Search for the cell housing the specified text and yield its (X, Y) center coordinate. 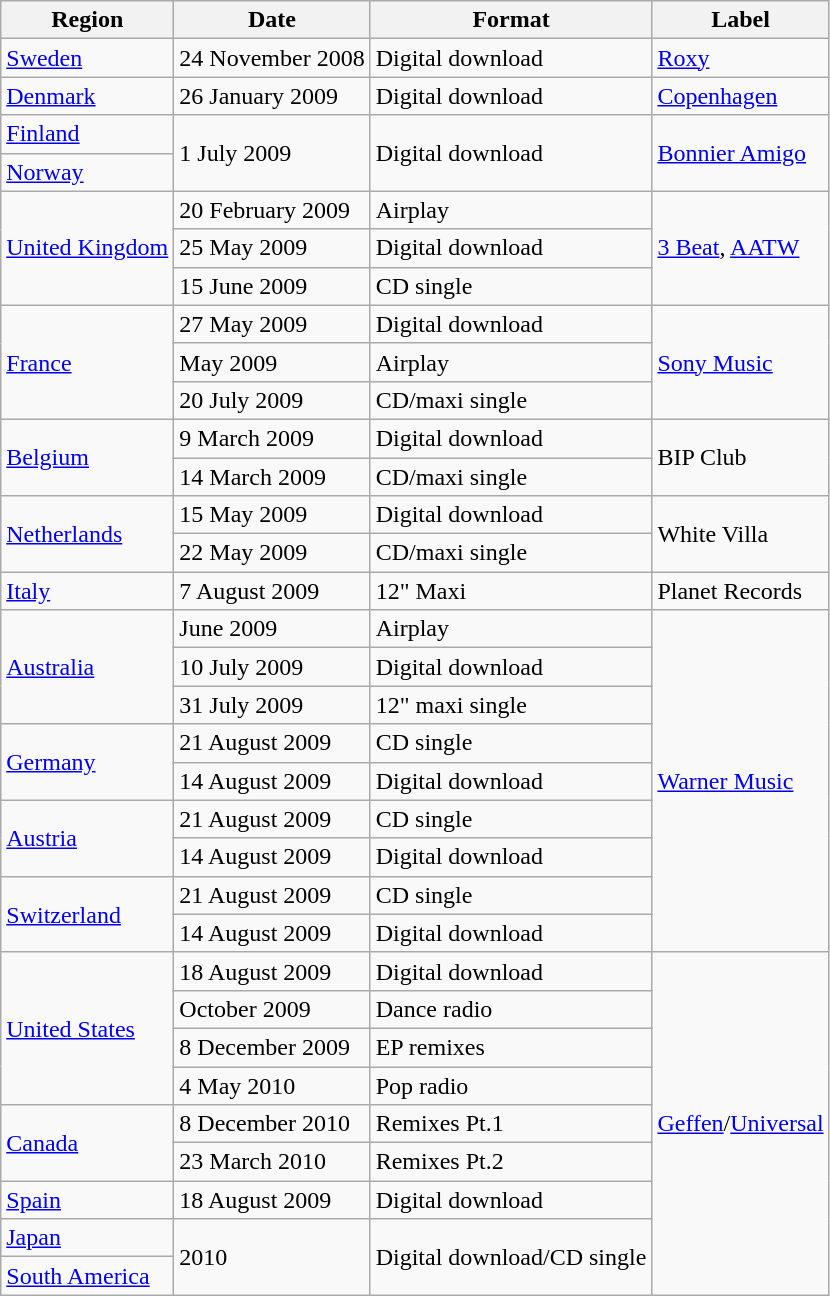
9 March 2009 (272, 438)
Netherlands (88, 534)
Format (511, 20)
Switzerland (88, 914)
May 2009 (272, 362)
Sony Music (740, 362)
Warner Music (740, 782)
20 July 2009 (272, 400)
20 February 2009 (272, 210)
EP remixes (511, 1047)
Japan (88, 1238)
15 May 2009 (272, 515)
10 July 2009 (272, 667)
26 January 2009 (272, 96)
4 May 2010 (272, 1085)
27 May 2009 (272, 324)
Austria (88, 838)
Australia (88, 667)
7 August 2009 (272, 591)
Date (272, 20)
Belgium (88, 457)
Norway (88, 172)
Planet Records (740, 591)
31 July 2009 (272, 705)
Spain (88, 1200)
Germany (88, 762)
United States (88, 1028)
14 March 2009 (272, 477)
Canada (88, 1143)
Region (88, 20)
Dance radio (511, 1009)
Remixes Pt.2 (511, 1162)
Geffen/Universal (740, 1124)
June 2009 (272, 629)
United Kingdom (88, 248)
12" Maxi (511, 591)
Pop radio (511, 1085)
White Villa (740, 534)
1 July 2009 (272, 153)
Digital download/CD single (511, 1257)
3 Beat, AATW (740, 248)
8 December 2009 (272, 1047)
October 2009 (272, 1009)
BIP Club (740, 457)
15 June 2009 (272, 286)
Bonnier Amigo (740, 153)
Finland (88, 134)
South America (88, 1276)
Copenhagen (740, 96)
Remixes Pt.1 (511, 1124)
25 May 2009 (272, 248)
12" maxi single (511, 705)
Sweden (88, 58)
22 May 2009 (272, 553)
Label (740, 20)
23 March 2010 (272, 1162)
2010 (272, 1257)
Italy (88, 591)
8 December 2010 (272, 1124)
Denmark (88, 96)
24 November 2008 (272, 58)
France (88, 362)
Roxy (740, 58)
